Extract the (x, y) coordinate from the center of the cell holding the provided text.  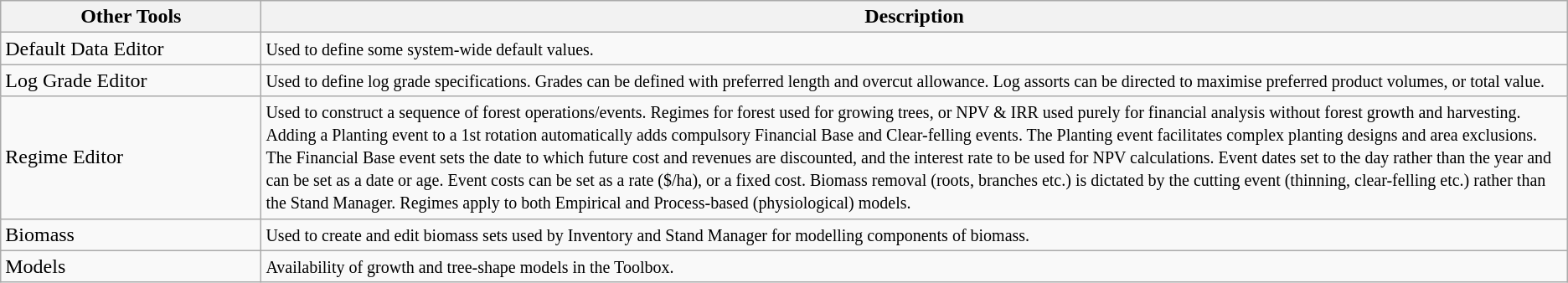
Models (131, 266)
Default Data Editor (131, 49)
Description (915, 17)
Used to create and edit biomass sets used by Inventory and Stand Manager for modelling components of biomass. (915, 234)
Used to define some system-wide default values. (915, 49)
Availability of growth and tree-shape models in the Toolbox. (915, 266)
Other Tools (131, 17)
Biomass (131, 234)
Regime Editor (131, 157)
Log Grade Editor (131, 80)
